Identify which cell holds the provided text, then report its (X, Y) central coordinate. 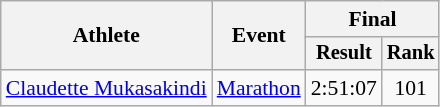
Claudette Mukasakindi (106, 88)
101 (411, 88)
Final (373, 19)
Athlete (106, 36)
Marathon (259, 88)
2:51:07 (344, 88)
Result (344, 54)
Rank (411, 54)
Event (259, 36)
